From the cell containing the given text, extract its center point as (X, Y) coordinate. 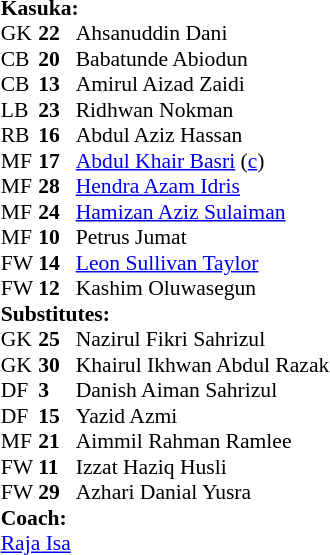
Abdul Aziz Hassan (203, 135)
3 (57, 391)
22 (57, 33)
16 (57, 135)
Kashim Oluwasegun (203, 289)
Babatunde Abiodun (203, 59)
Hamizan Aziz Sulaiman (203, 212)
Leon Sullivan Taylor (203, 263)
Coach: (166, 518)
Abdul Khair Basri (c) (203, 161)
RB (20, 135)
12 (57, 289)
Nazirul Fikri Sahrizul (203, 339)
20 (57, 59)
24 (57, 212)
Khairul Ikhwan Abdul Razak (203, 365)
21 (57, 441)
23 (57, 110)
11 (57, 467)
17 (57, 161)
Substitutes: (166, 314)
14 (57, 263)
29 (57, 493)
Ahsanuddin Dani (203, 33)
LB (20, 110)
10 (57, 237)
Ridhwan Nokman (203, 110)
28 (57, 187)
15 (57, 416)
Izzat Haziq Husli (203, 467)
30 (57, 365)
Hendra Azam Idris (203, 187)
Danish Aiman Sahrizul (203, 391)
Azhari Danial Yusra (203, 493)
Aimmil Rahman Ramlee (203, 441)
25 (57, 339)
13 (57, 85)
Petrus Jumat (203, 237)
Amirul Aizad Zaidi (203, 85)
Yazid Azmi (203, 416)
